Capture the cell that displays the provided text and extract its (X, Y) central coordinate. 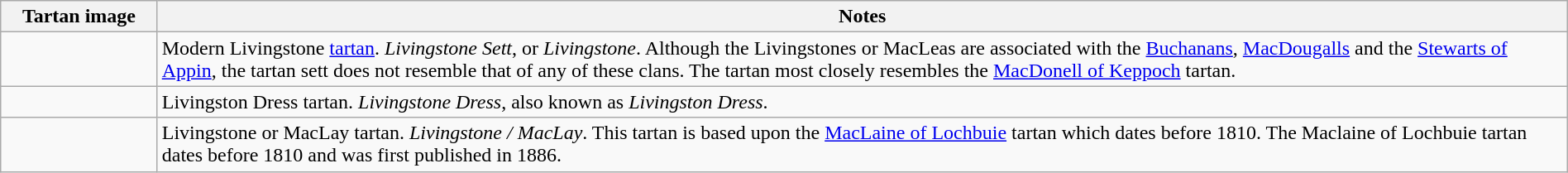
Livingston Dress tartan. Livingstone Dress, also known as Livingston Dress. (862, 102)
Notes (862, 17)
Tartan image (79, 17)
